Find where the given text appears and provide that cell's center as (X, Y) coordinate. 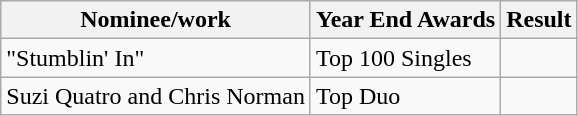
Top 100 Singles (405, 58)
Year End Awards (405, 20)
"Stumblin' In" (156, 58)
Suzi Quatro and Chris Norman (156, 96)
Top Duo (405, 96)
Result (539, 20)
Nominee/work (156, 20)
